Find where the given text appears and provide that cell's center as (X, Y) coordinate. 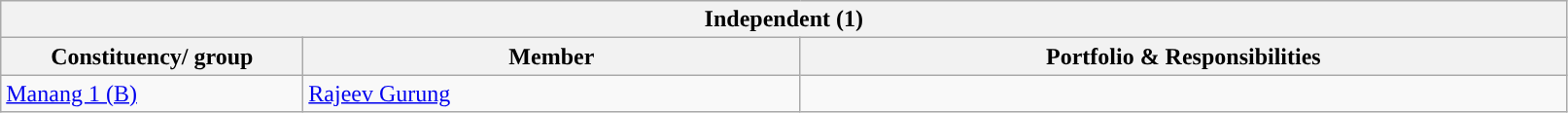
Portfolio & Responsibilities (1184, 56)
Independent (1) (784, 19)
Manang 1 (B) (152, 94)
Rajeev Gurung (552, 94)
Constituency/ group (152, 56)
Member (552, 56)
